Scan for the cell matching the given text and deliver its (X, Y) coordinate at center. 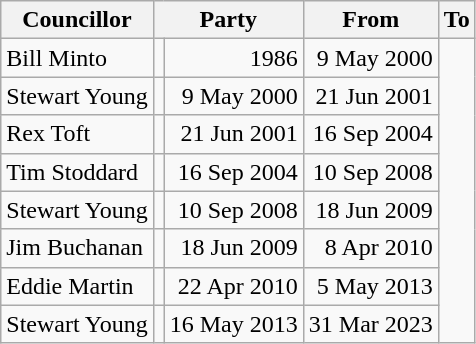
From (370, 20)
Rex Toft (77, 134)
8 Apr 2010 (370, 248)
5 May 2013 (370, 286)
To (456, 20)
Party (228, 20)
22 Apr 2010 (234, 286)
Councillor (77, 20)
Tim Stoddard (77, 172)
Bill Minto (77, 58)
31 Mar 2023 (370, 324)
16 May 2013 (234, 324)
Eddie Martin (77, 286)
Jim Buchanan (77, 248)
1986 (234, 58)
